From the cell containing the given text, extract its center point as (X, Y) coordinate. 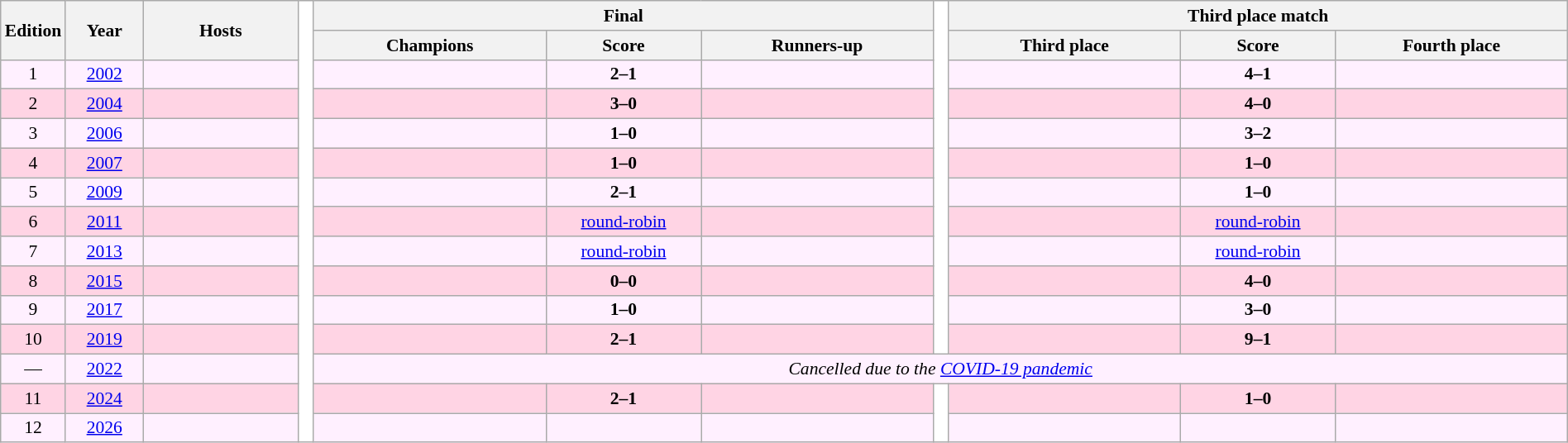
Year (104, 30)
4–1 (1257, 74)
2011 (104, 222)
2009 (104, 193)
2013 (104, 251)
0–0 (624, 281)
5 (33, 193)
9–1 (1257, 340)
3–2 (1257, 134)
2006 (104, 134)
2002 (104, 74)
2026 (104, 428)
Third place match (1258, 16)
Champions (430, 45)
3 (33, 134)
2015 (104, 281)
8 (33, 281)
Cancelled due to the COVID-19 pandemic (940, 369)
2019 (104, 340)
2007 (104, 163)
Third place (1064, 45)
2004 (104, 104)
11 (33, 398)
6 (33, 222)
Fourth place (1452, 45)
2024 (104, 398)
2022 (104, 369)
Hosts (220, 30)
9 (33, 310)
7 (33, 251)
2017 (104, 310)
4 (33, 163)
Runners-up (817, 45)
Edition (33, 30)
10 (33, 340)
Final (624, 16)
— (33, 369)
1 (33, 74)
2 (33, 104)
12 (33, 428)
